Detect which cell encompasses the target text, then output its (X, Y) center coordinate. 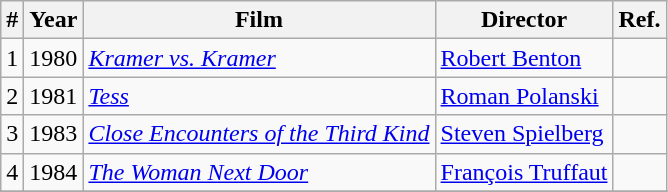
Year (54, 20)
2 (12, 96)
1983 (54, 134)
Tess (259, 96)
Ref. (640, 20)
3 (12, 134)
Kramer vs. Kramer (259, 58)
Close Encounters of the Third Kind (259, 134)
# (12, 20)
1984 (54, 172)
1980 (54, 58)
Director (524, 20)
Robert Benton (524, 58)
Steven Spielberg (524, 134)
1 (12, 58)
1981 (54, 96)
Film (259, 20)
Roman Polanski (524, 96)
The Woman Next Door (259, 172)
4 (12, 172)
François Truffaut (524, 172)
